Return the [x, y] coordinate for the center point of the cell that contains the specified text.  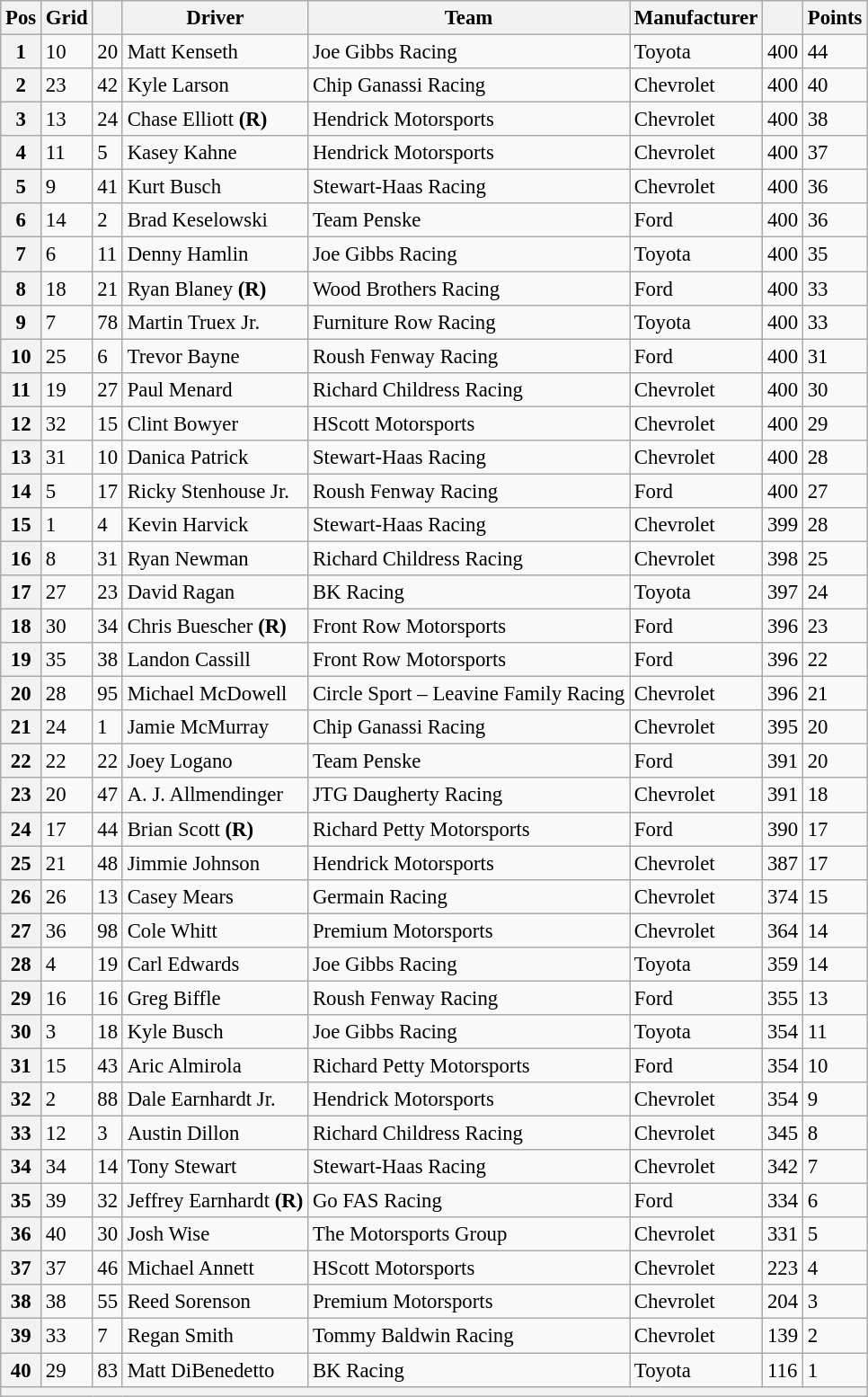
Landon Cassill [215, 660]
Regan Smith [215, 1336]
355 [784, 998]
Martin Truex Jr. [215, 322]
116 [784, 1370]
Trevor Bayne [215, 356]
Chase Elliott (R) [215, 120]
Wood Brothers Racing [469, 289]
397 [784, 592]
Greg Biffle [215, 998]
48 [108, 863]
78 [108, 322]
395 [784, 727]
Cole Whitt [215, 930]
Carl Edwards [215, 965]
Paul Menard [215, 389]
Austin Dillon [215, 1134]
Manufacturer [696, 18]
Clint Bowyer [215, 423]
A. J. Allmendinger [215, 796]
98 [108, 930]
390 [784, 829]
Chris Buescher (R) [215, 627]
139 [784, 1336]
Reed Sorenson [215, 1303]
Kasey Kahne [215, 153]
Michael McDowell [215, 694]
Tony Stewart [215, 1167]
Furniture Row Racing [469, 322]
Brad Keselowski [215, 220]
Josh Wise [215, 1234]
Kyle Larson [215, 85]
Dale Earnhardt Jr. [215, 1099]
Jeffrey Earnhardt (R) [215, 1201]
46 [108, 1268]
364 [784, 930]
359 [784, 965]
Germain Racing [469, 896]
Ryan Blaney (R) [215, 289]
Joey Logano [215, 761]
Danica Patrick [215, 458]
95 [108, 694]
Points [834, 18]
399 [784, 525]
331 [784, 1234]
The Motorsports Group [469, 1234]
42 [108, 85]
Kyle Busch [215, 1032]
Aric Almirola [215, 1065]
Matt DiBenedetto [215, 1370]
334 [784, 1201]
41 [108, 187]
Jamie McMurray [215, 727]
Grid [66, 18]
Casey Mears [215, 896]
JTG Daugherty Racing [469, 796]
88 [108, 1099]
Jimmie Johnson [215, 863]
Team [469, 18]
Circle Sport – Leavine Family Racing [469, 694]
Kevin Harvick [215, 525]
374 [784, 896]
Kurt Busch [215, 187]
43 [108, 1065]
Matt Kenseth [215, 52]
204 [784, 1303]
Pos [22, 18]
47 [108, 796]
55 [108, 1303]
Brian Scott (R) [215, 829]
223 [784, 1268]
Go FAS Racing [469, 1201]
345 [784, 1134]
Ricky Stenhouse Jr. [215, 491]
83 [108, 1370]
David Ragan [215, 592]
Denny Hamlin [215, 254]
387 [784, 863]
342 [784, 1167]
Ryan Newman [215, 558]
Tommy Baldwin Racing [469, 1336]
398 [784, 558]
Michael Annett [215, 1268]
Driver [215, 18]
